Find where the given text appears and provide that cell's center as [x, y] coordinate. 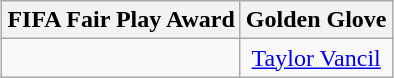
Taylor Vancil [316, 58]
Golden Glove [316, 20]
FIFA Fair Play Award [121, 20]
